For the text-containing cell, return its midpoint in (X, Y) coordinate format. 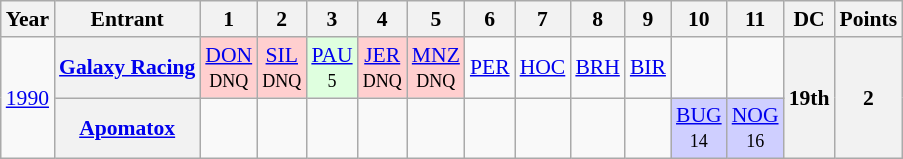
Entrant (127, 19)
DONDNQ (228, 68)
10 (699, 19)
5 (436, 19)
Points (868, 19)
1990 (28, 98)
Year (28, 19)
1 (228, 19)
BUG14 (699, 128)
PAU5 (332, 68)
9 (648, 19)
19th (810, 98)
JERDNQ (382, 68)
PER (490, 68)
8 (598, 19)
6 (490, 19)
Apomatox (127, 128)
BIR (648, 68)
11 (756, 19)
HOC (543, 68)
3 (332, 19)
7 (543, 19)
SILDNQ (282, 68)
DC (810, 19)
4 (382, 19)
BRH (598, 68)
Galaxy Racing (127, 68)
MNZDNQ (436, 68)
NOG16 (756, 128)
